Return the [x, y] coordinate for the center point of the cell that contains the specified text.  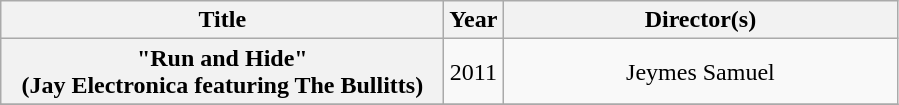
Year [474, 20]
Title [222, 20]
Jeymes Samuel [700, 72]
Director(s) [700, 20]
"Run and Hide"(Jay Electronica featuring The Bullitts) [222, 72]
2011 [474, 72]
